Output the (x, y) coordinate of the center of the cell containing the given text.  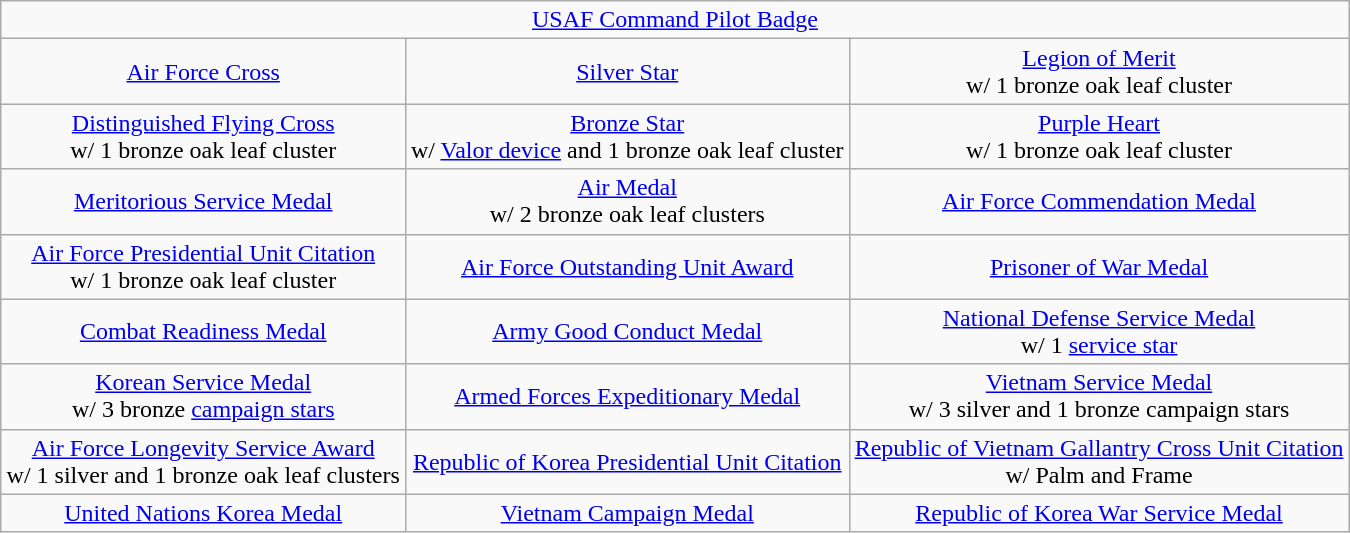
National Defense Service Medalw/ 1 service star (1099, 332)
Legion of Meritw/ 1 bronze oak leaf cluster (1099, 72)
USAF Command Pilot Badge (675, 20)
Air Force Outstanding Unit Award (627, 266)
Republic of Korea Presidential Unit Citation (627, 462)
Vietnam Campaign Medal (627, 513)
Air Force Presidential Unit Citationw/ 1 bronze oak leaf cluster (203, 266)
Air Force Cross (203, 72)
Air Medalw/ 2 bronze oak leaf clusters (627, 202)
Purple Heartw/ 1 bronze oak leaf cluster (1099, 136)
Republic of Korea War Service Medal (1099, 513)
Bronze Starw/ Valor device and 1 bronze oak leaf cluster (627, 136)
Air Force Commendation Medal (1099, 202)
Distinguished Flying Cross w/ 1 bronze oak leaf cluster (203, 136)
Air Force Longevity Service Awardw/ 1 silver and 1 bronze oak leaf clusters (203, 462)
Silver Star (627, 72)
Meritorious Service Medal (203, 202)
Republic of Vietnam Gallantry Cross Unit Citationw/ Palm and Frame (1099, 462)
United Nations Korea Medal (203, 513)
Army Good Conduct Medal (627, 332)
Combat Readiness Medal (203, 332)
Korean Service Medalw/ 3 bronze campaign stars (203, 396)
Armed Forces Expeditionary Medal (627, 396)
Vietnam Service Medalw/ 3 silver and 1 bronze campaign stars (1099, 396)
Prisoner of War Medal (1099, 266)
